Determine the [X, Y] coordinate at the center of the cell enclosing the given text.  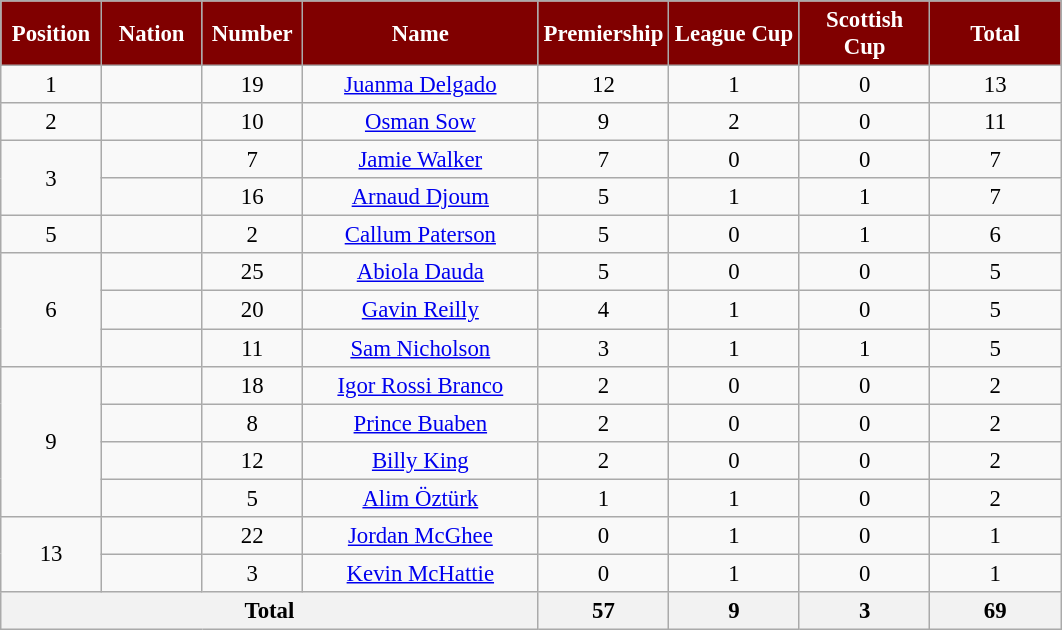
Scottish Cup [864, 34]
Gavin Reilly [421, 310]
League Cup [734, 34]
Number [252, 34]
25 [252, 273]
Abiola Dauda [421, 273]
Igor Rossi Branco [421, 385]
Kevin McHattie [421, 573]
Arnaud Djoum [421, 197]
Nation [152, 34]
Sam Nicholson [421, 348]
Callum Paterson [421, 235]
Alim Öztürk [421, 498]
Jordan McGhee [421, 536]
Juanma Delgado [421, 85]
19 [252, 85]
22 [252, 536]
Jamie Walker [421, 160]
10 [252, 122]
69 [996, 611]
20 [252, 310]
8 [252, 423]
57 [604, 611]
18 [252, 385]
Billy King [421, 460]
Name [421, 34]
16 [252, 197]
4 [604, 310]
Prince Buaben [421, 423]
Premiership [604, 34]
Osman Sow [421, 122]
Position [52, 34]
